Detect which cell encompasses the target text, then output its [X, Y] center coordinate. 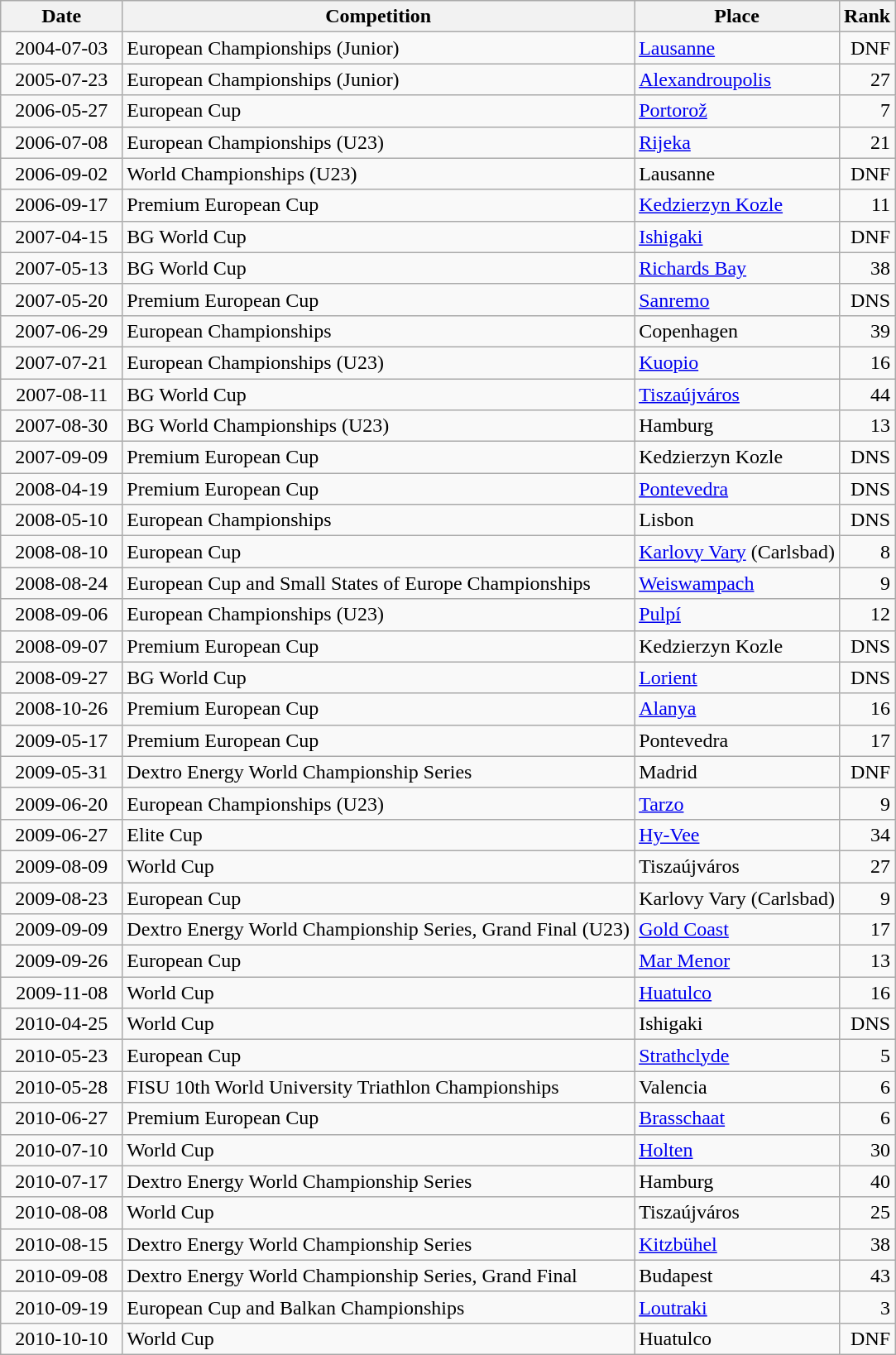
Valencia [737, 1087]
Strathclyde [737, 1056]
2004-07-03 [61, 48]
Competition [379, 17]
2007-04-15 [61, 237]
2010-09-19 [61, 1307]
2009-11-08 [61, 993]
2009-05-17 [61, 740]
Sanremo [737, 299]
Lisbon [737, 520]
European Cup and Balkan Championships [379, 1307]
2010-07-17 [61, 1181]
2006-05-27 [61, 111]
European Cup and Small States of Europe Championships [379, 583]
Dextro Energy World Championship Series, Grand Final (U23) [379, 930]
7 [867, 111]
30 [867, 1150]
12 [867, 615]
2008-08-24 [61, 583]
2007-07-21 [61, 362]
2006-07-08 [61, 142]
2010-09-08 [61, 1276]
Elite Cup [379, 835]
Mar Menor [737, 961]
21 [867, 142]
2010-08-15 [61, 1244]
Copenhagen [737, 331]
34 [867, 835]
Alexandroupolis [737, 79]
World Championships (U23) [379, 174]
25 [867, 1213]
2008-09-27 [61, 677]
Dextro Energy World Championship Series, Grand Final [379, 1276]
5 [867, 1056]
BG World Championships (U23) [379, 426]
2010-10-10 [61, 1338]
Gold Coast [737, 930]
2009-06-27 [61, 835]
2005-07-23 [61, 79]
Holten [737, 1150]
Date [61, 17]
2010-05-28 [61, 1087]
2009-05-31 [61, 772]
Budapest [737, 1276]
2007-05-13 [61, 268]
Weiswampach [737, 583]
Pulpí [737, 615]
Brasschaat [737, 1118]
2009-08-23 [61, 898]
Madrid [737, 772]
2009-09-09 [61, 930]
Richards Bay [737, 268]
FISU 10th World University Triathlon Championships [379, 1087]
2010-05-23 [61, 1056]
2009-09-26 [61, 961]
2008-09-07 [61, 646]
Kitzbühel [737, 1244]
2010-08-08 [61, 1213]
8 [867, 552]
2008-10-26 [61, 709]
2010-06-27 [61, 1118]
2007-05-20 [61, 299]
Kuopio [737, 362]
11 [867, 205]
Tarzo [737, 803]
Lorient [737, 677]
2007-08-11 [61, 395]
Hy-Vee [737, 835]
Rank [867, 17]
2009-06-20 [61, 803]
Loutraki [737, 1307]
2008-09-06 [61, 615]
2007-08-30 [61, 426]
2007-06-29 [61, 331]
2006-09-17 [61, 205]
2008-05-10 [61, 520]
Alanya [737, 709]
Place [737, 17]
2009-08-09 [61, 866]
2010-07-10 [61, 1150]
2007-09-09 [61, 457]
2008-04-19 [61, 489]
40 [867, 1181]
39 [867, 331]
43 [867, 1276]
Portorož [737, 111]
44 [867, 395]
2010-04-25 [61, 1024]
2008-08-10 [61, 552]
2006-09-02 [61, 174]
Rijeka [737, 142]
3 [867, 1307]
